Search for the cell housing the specified text and yield its (x, y) center coordinate. 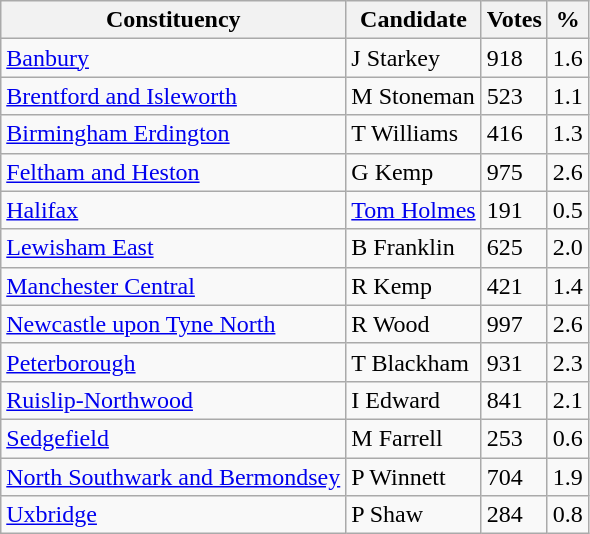
Manchester Central (174, 286)
191 (514, 210)
M Stoneman (414, 96)
J Starkey (414, 58)
Votes (514, 20)
841 (514, 400)
Candidate (414, 20)
Banbury (174, 58)
2.1 (568, 400)
1.4 (568, 286)
421 (514, 286)
625 (514, 248)
997 (514, 324)
Uxbridge (174, 515)
T Williams (414, 134)
I Edward (414, 400)
1.1 (568, 96)
B Franklin (414, 248)
Peterborough (174, 362)
284 (514, 515)
% (568, 20)
T Blackham (414, 362)
918 (514, 58)
1.6 (568, 58)
Halifax (174, 210)
0.6 (568, 438)
1.9 (568, 477)
931 (514, 362)
Tom Holmes (414, 210)
0.5 (568, 210)
M Farrell (414, 438)
P Winnett (414, 477)
Constituency (174, 20)
1.3 (568, 134)
704 (514, 477)
416 (514, 134)
Newcastle upon Tyne North (174, 324)
Feltham and Heston (174, 172)
Lewisham East (174, 248)
Brentford and Isleworth (174, 96)
P Shaw (414, 515)
R Kemp (414, 286)
Ruislip-Northwood (174, 400)
253 (514, 438)
2.0 (568, 248)
Sedgefield (174, 438)
975 (514, 172)
523 (514, 96)
North Southwark and Bermondsey (174, 477)
G Kemp (414, 172)
R Wood (414, 324)
0.8 (568, 515)
2.3 (568, 362)
Birmingham Erdington (174, 134)
